Scan for the cell matching the given text and deliver its (x, y) coordinate at center. 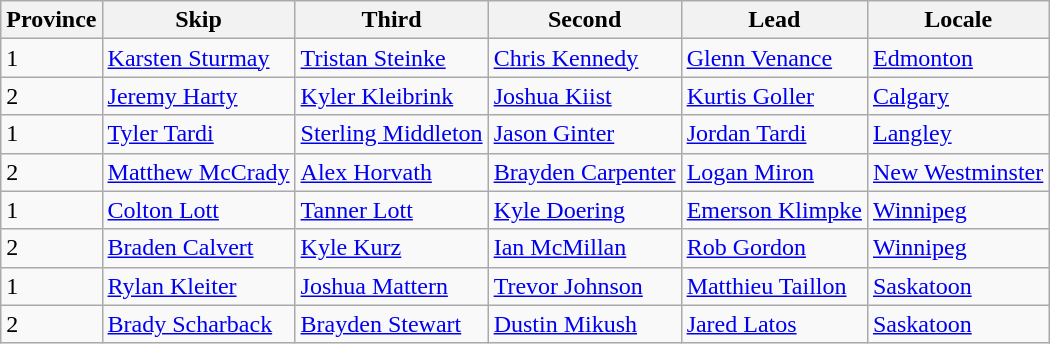
Locale (958, 20)
Kurtis Goller (774, 96)
Chris Kennedy (584, 58)
Matthew McCrady (198, 172)
Joshua Mattern (392, 286)
Brady Scharback (198, 324)
Lead (774, 20)
Glenn Venance (774, 58)
Karsten Sturmay (198, 58)
Brayden Carpenter (584, 172)
Alex Horvath (392, 172)
Rob Gordon (774, 248)
Jared Latos (774, 324)
Kyle Kurz (392, 248)
Joshua Kiist (584, 96)
Jeremy Harty (198, 96)
Second (584, 20)
Province (52, 20)
Dustin Mikush (584, 324)
Sterling Middleton (392, 134)
Kyle Doering (584, 210)
Emerson Klimpke (774, 210)
Third (392, 20)
Kyler Kleibrink (392, 96)
Skip (198, 20)
Tanner Lott (392, 210)
Calgary (958, 96)
Jordan Tardi (774, 134)
Jason Ginter (584, 134)
Tristan Steinke (392, 58)
New Westminster (958, 172)
Brayden Stewart (392, 324)
Rylan Kleiter (198, 286)
Tyler Tardi (198, 134)
Ian McMillan (584, 248)
Logan Miron (774, 172)
Trevor Johnson (584, 286)
Edmonton (958, 58)
Colton Lott (198, 210)
Matthieu Taillon (774, 286)
Braden Calvert (198, 248)
Langley (958, 134)
